Identify which cell holds the provided text, then report its [X, Y] central coordinate. 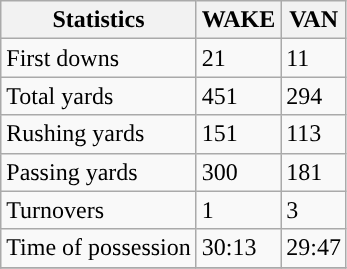
Passing yards [99, 172]
21 [238, 58]
Turnovers [99, 210]
First downs [99, 58]
300 [238, 172]
Statistics [99, 20]
294 [314, 96]
11 [314, 58]
29:47 [314, 248]
1 [238, 210]
3 [314, 210]
181 [314, 172]
VAN [314, 20]
WAKE [238, 20]
113 [314, 134]
Rushing yards [99, 134]
451 [238, 96]
Total yards [99, 96]
151 [238, 134]
Time of possession [99, 248]
30:13 [238, 248]
